Scan for the cell matching the given text and deliver its (X, Y) coordinate at center. 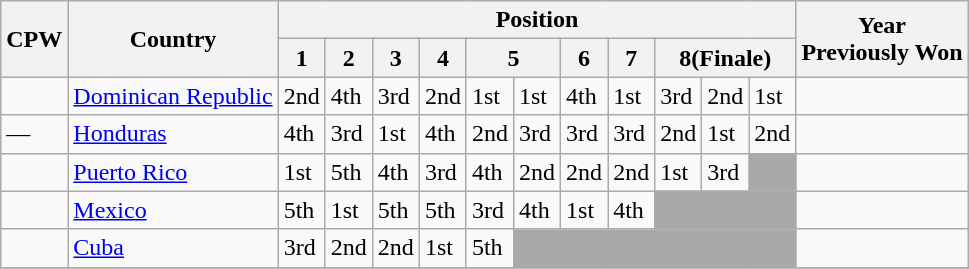
5 (513, 58)
Honduras (173, 134)
Country (173, 39)
2 (348, 58)
Cuba (173, 248)
8(Finale) (726, 58)
CPW (34, 39)
Position (537, 20)
1 (302, 58)
Dominican Republic (173, 96)
YearPreviously Won (882, 39)
3 (396, 58)
— (34, 134)
Mexico (173, 210)
4 (442, 58)
Puerto Rico (173, 172)
6 (584, 58)
7 (632, 58)
